Scan for the cell matching the given text and deliver its (x, y) coordinate at center. 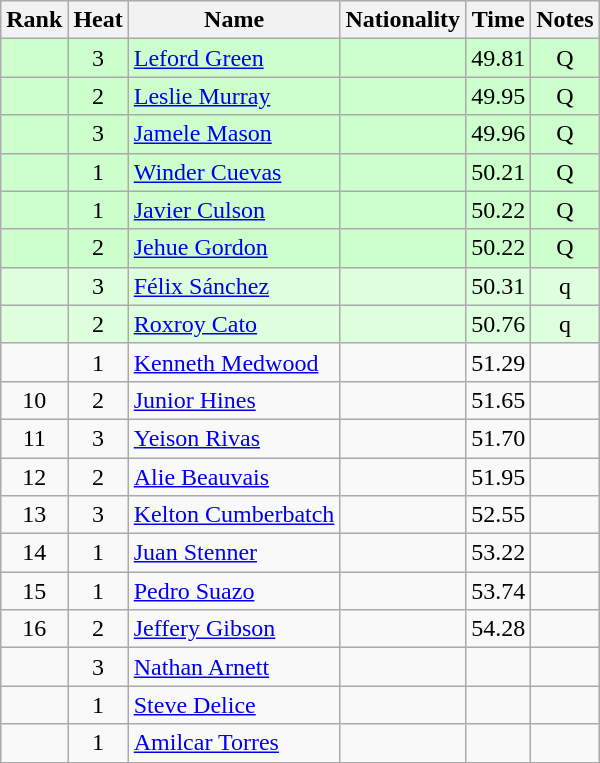
51.70 (498, 438)
Kenneth Medwood (234, 362)
53.22 (498, 553)
Rank (34, 20)
Kelton Cumberbatch (234, 515)
Juan Stenner (234, 553)
51.95 (498, 477)
Name (234, 20)
Junior Hines (234, 400)
Leford Green (234, 58)
Nationality (403, 20)
Alie Beauvais (234, 477)
Yeison Rivas (234, 438)
12 (34, 477)
Time (498, 20)
49.81 (498, 58)
51.29 (498, 362)
Steve Delice (234, 705)
Jeffery Gibson (234, 629)
13 (34, 515)
16 (34, 629)
Roxroy Cato (234, 324)
52.55 (498, 515)
50.76 (498, 324)
49.95 (498, 96)
Pedro Suazo (234, 591)
51.65 (498, 400)
10 (34, 400)
49.96 (498, 134)
Jamele Mason (234, 134)
Amilcar Torres (234, 743)
Jehue Gordon (234, 248)
Heat (98, 20)
Nathan Arnett (234, 667)
Notes (565, 20)
53.74 (498, 591)
11 (34, 438)
15 (34, 591)
Winder Cuevas (234, 172)
Javier Culson (234, 210)
50.21 (498, 172)
Leslie Murray (234, 96)
54.28 (498, 629)
14 (34, 553)
50.31 (498, 286)
Félix Sánchez (234, 286)
